Locate the cell with the specified text and output its [x, y] center coordinate. 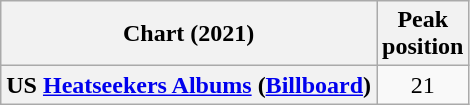
Peakposition [422, 34]
Chart (2021) [189, 34]
US Heatseekers Albums (Billboard) [189, 85]
21 [422, 85]
